Provide the (X, Y) coordinate of the cell's center where the given text is located.  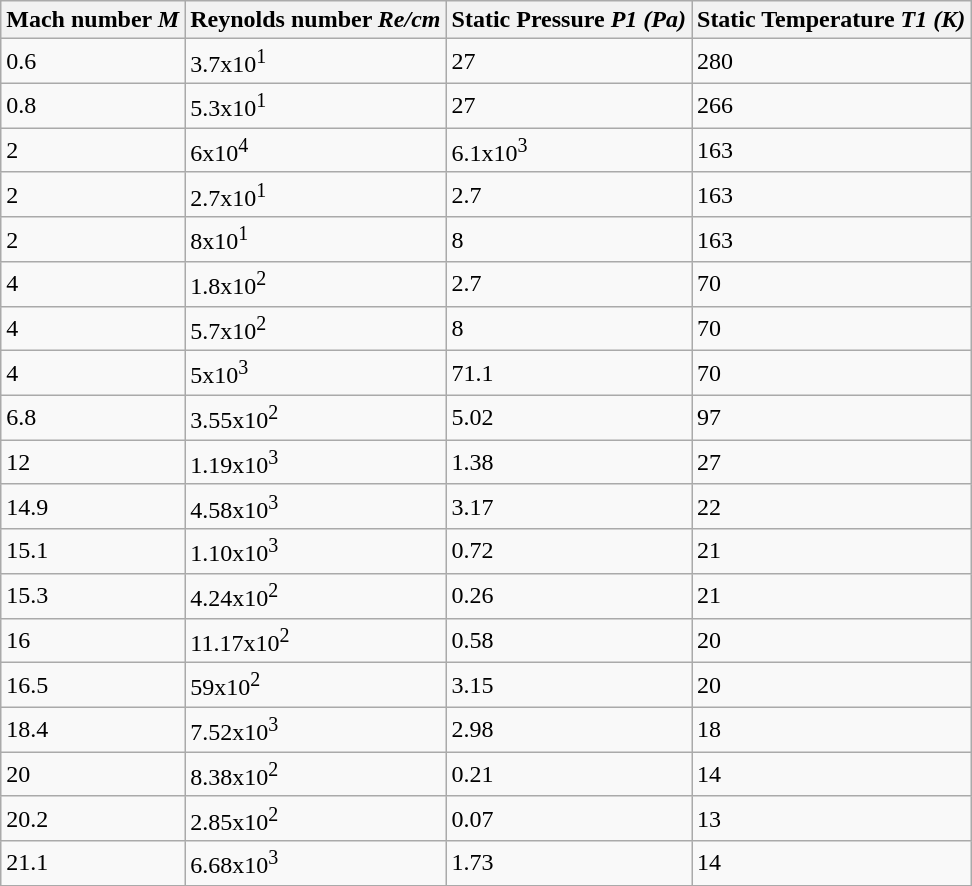
0.72 (568, 552)
4.58x103 (316, 506)
2.85x102 (316, 818)
22 (832, 506)
1.73 (568, 864)
6.8 (93, 418)
0.26 (568, 596)
6x104 (316, 150)
14.9 (93, 506)
59x102 (316, 686)
13 (832, 818)
20.2 (93, 818)
6.1x103 (568, 150)
Mach number M (93, 20)
Reynolds number Re/cm (316, 20)
5.3x101 (316, 106)
3.17 (568, 506)
5.02 (568, 418)
15.3 (93, 596)
5.7x102 (316, 328)
1.38 (568, 462)
16 (93, 640)
280 (832, 62)
6.68x103 (316, 864)
8.38x102 (316, 774)
266 (832, 106)
Static Temperature T1 (K) (832, 20)
8x101 (316, 240)
1.8x102 (316, 284)
16.5 (93, 686)
11.17x102 (316, 640)
2.98 (568, 730)
21.1 (93, 864)
2.7x101 (316, 194)
1.10x103 (316, 552)
0.58 (568, 640)
18.4 (93, 730)
12 (93, 462)
1.19x103 (316, 462)
18 (832, 730)
0.8 (93, 106)
97 (832, 418)
3.15 (568, 686)
15.1 (93, 552)
0.07 (568, 818)
7.52x103 (316, 730)
4.24x102 (316, 596)
71.1 (568, 374)
3.7x101 (316, 62)
0.6 (93, 62)
Static Pressure P1 (Pa) (568, 20)
0.21 (568, 774)
5x103 (316, 374)
3.55x102 (316, 418)
